Find where the given text appears and provide that cell's center as (X, Y) coordinate. 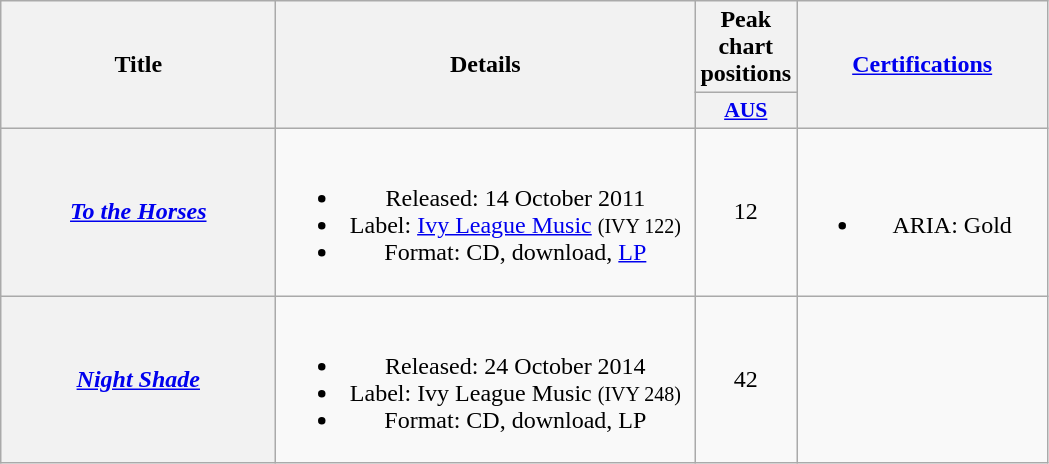
Released: 14 October 2011Label: Ivy League Music (IVY 122)Format: CD, download, LP (486, 212)
Night Shade (138, 380)
12 (746, 212)
Released: 24 October 2014Label: Ivy League Music (IVY 248)Format: CD, download, LP (486, 380)
42 (746, 380)
Title (138, 65)
AUS (746, 111)
Details (486, 65)
ARIA: Gold (922, 212)
Certifications (922, 65)
To the Horses (138, 212)
Peak chart positions (746, 47)
